For the text-containing cell, return its midpoint in (X, Y) coordinate format. 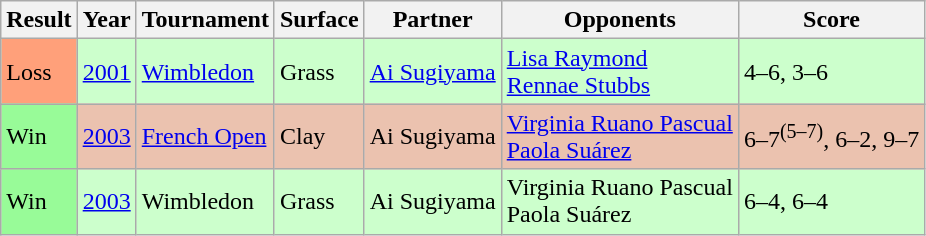
Surface (319, 20)
Lisa Raymond Rennae Stubbs (620, 72)
Year (106, 20)
6–4, 6–4 (831, 202)
4–6, 3–6 (831, 72)
Loss (39, 72)
Tournament (205, 20)
Result (39, 20)
Clay (319, 136)
French Open (205, 136)
2001 (106, 72)
Opponents (620, 20)
Partner (432, 20)
Score (831, 20)
6–7(5–7), 6–2, 9–7 (831, 136)
